Search for the cell housing the specified text and yield its [x, y] center coordinate. 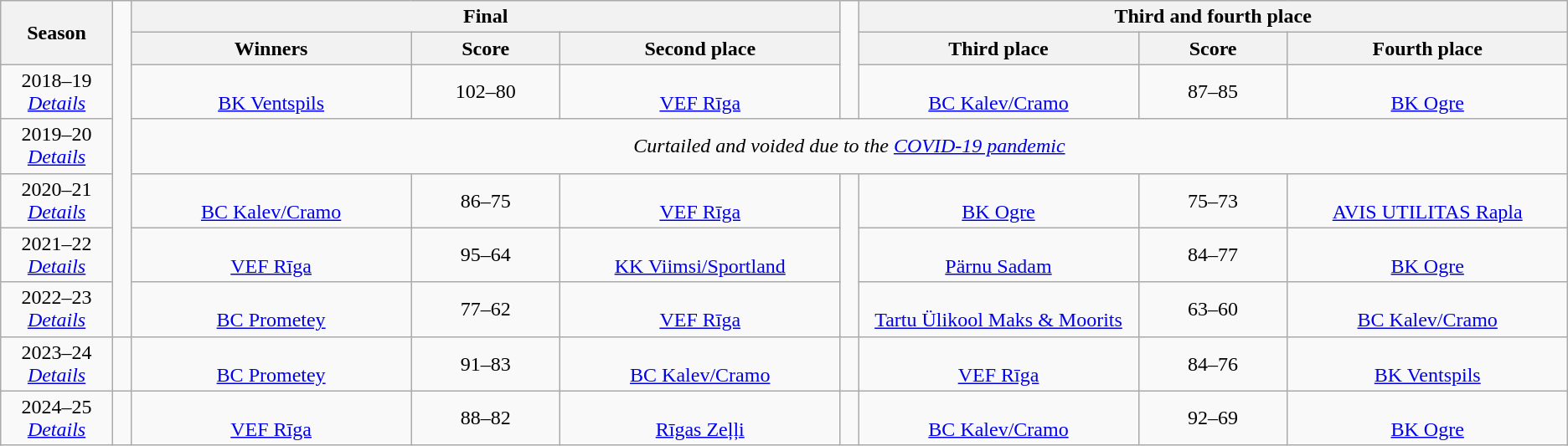
Pärnu Sadam [998, 254]
75–73 [1213, 201]
2020–21Details [57, 201]
88–82 [486, 418]
Second place [700, 49]
Winners [271, 49]
95–64 [486, 254]
2024–25Details [57, 418]
87–85 [1213, 92]
AVIS UTILITAS Rapla [1427, 201]
Season [57, 33]
84–77 [1213, 254]
KK Viimsi/Sportland [700, 254]
2018–19Details [57, 92]
102–80 [486, 92]
Third and fourth place [1213, 17]
84–76 [1213, 363]
Fourth place [1427, 49]
2022–23Details [57, 310]
63–60 [1213, 310]
77–62 [486, 310]
86–75 [486, 201]
Tartu Ülikool Maks & Moorits [998, 310]
92–69 [1213, 418]
Rīgas Zeļļi [700, 418]
Final [486, 17]
2019–20Details [57, 146]
2021–22Details [57, 254]
Third place [998, 49]
2023–24Details [57, 363]
Curtailed and voided due to the COVID-19 pandemic [849, 146]
91–83 [486, 363]
